Return (X, Y) of the center of cell containing provided text 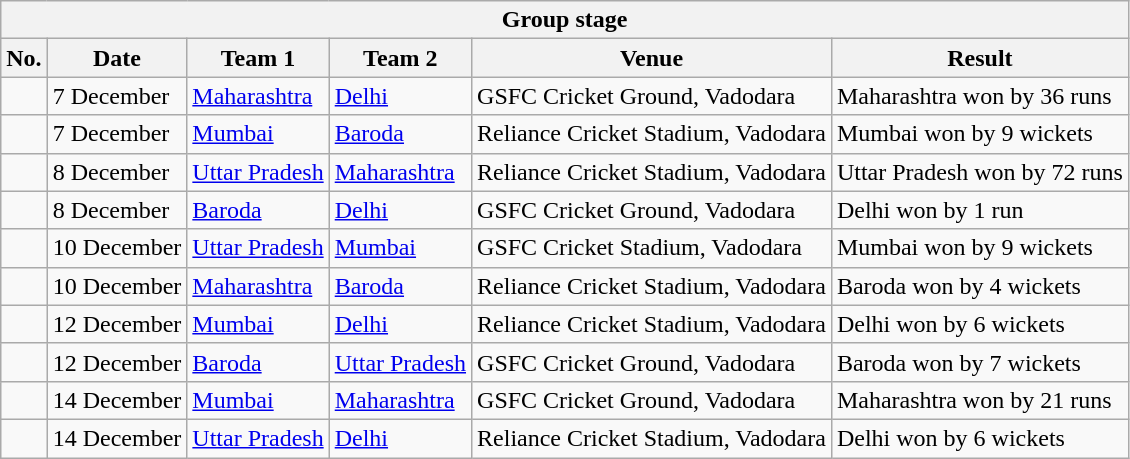
Delhi won by 1 run (980, 210)
Baroda won by 4 wickets (980, 286)
Uttar Pradesh won by 72 runs (980, 172)
Venue (652, 58)
Team 1 (258, 58)
GSFC Cricket Stadium, Vadodara (652, 248)
Maharashtra won by 21 runs (980, 400)
Team 2 (400, 58)
No. (24, 58)
Baroda won by 7 wickets (980, 362)
Date (117, 58)
Result (980, 58)
Group stage (565, 20)
Maharashtra won by 36 runs (980, 96)
